From the cell containing the given text, extract its center point as [x, y] coordinate. 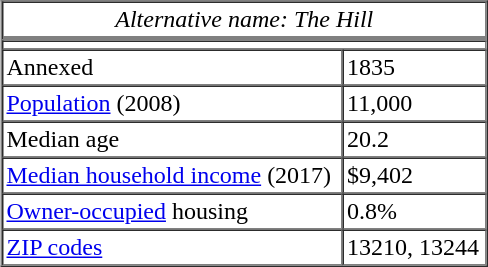
1835 [415, 68]
Median age [172, 140]
Annexed [172, 68]
ZIP codes [172, 248]
Median household income (2017) [172, 176]
13210, 13244 [415, 248]
Population (2008) [172, 104]
$9,402 [415, 176]
20.2 [415, 140]
Owner-occupied housing [172, 212]
0.8% [415, 212]
Alternative name: The Hill [244, 22]
11,000 [415, 104]
